Return the (x, y) coordinate for the center point of the cell that contains the specified text.  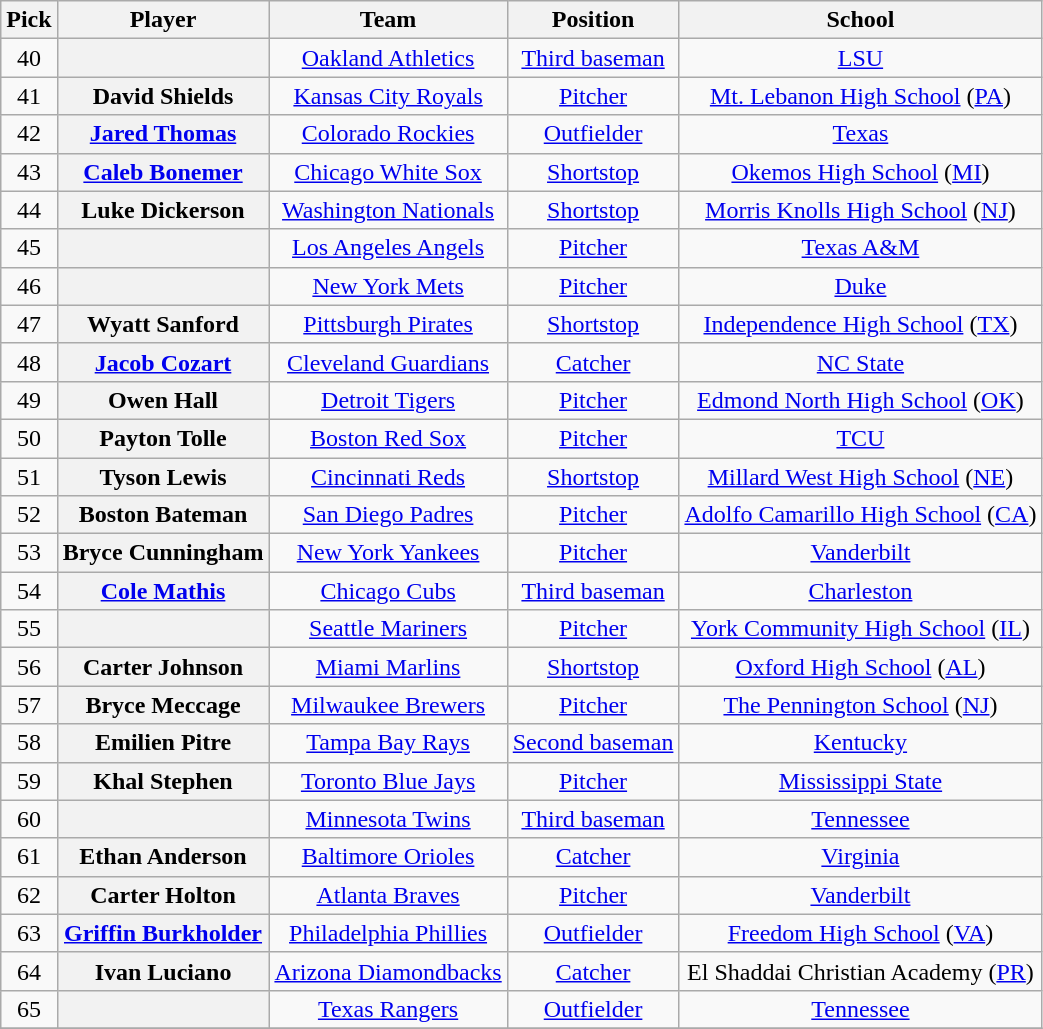
59 (29, 781)
62 (29, 895)
Khal Stephen (163, 781)
Baltimore Orioles (388, 857)
Bryce Cunningham (163, 553)
40 (29, 58)
Edmond North High School (OK) (860, 400)
Freedom High School (VA) (860, 933)
Ivan Luciano (163, 971)
Pick (29, 20)
San Diego Padres (388, 515)
Los Angeles Angels (388, 248)
Carter Johnson (163, 667)
57 (29, 705)
Carter Holton (163, 895)
LSU (860, 58)
New York Mets (388, 286)
53 (29, 553)
Owen Hall (163, 400)
Bryce Meccage (163, 705)
Charleston (860, 591)
Oakland Athletics (388, 58)
Payton Tolle (163, 438)
Boston Bateman (163, 515)
Washington Nationals (388, 210)
Wyatt Sanford (163, 324)
Okemos High School (MI) (860, 172)
43 (29, 172)
Oxford High School (AL) (860, 667)
Minnesota Twins (388, 819)
Team (388, 20)
David Shields (163, 96)
Second baseman (593, 743)
Cincinnati Reds (388, 477)
Caleb Bonemer (163, 172)
Miami Marlins (388, 667)
60 (29, 819)
Tampa Bay Rays (388, 743)
New York Yankees (388, 553)
61 (29, 857)
Griffin Burkholder (163, 933)
65 (29, 1009)
55 (29, 629)
Morris Knolls High School (NJ) (860, 210)
Ethan Anderson (163, 857)
49 (29, 400)
Atlanta Braves (388, 895)
Independence High School (TX) (860, 324)
NC State (860, 362)
Texas (860, 134)
Millard West High School (NE) (860, 477)
Colorado Rockies (388, 134)
Luke Dickerson (163, 210)
Toronto Blue Jays (388, 781)
Mt. Lebanon High School (PA) (860, 96)
Milwaukee Brewers (388, 705)
Virginia (860, 857)
TCU (860, 438)
Chicago Cubs (388, 591)
58 (29, 743)
Kansas City Royals (388, 96)
64 (29, 971)
Texas A&M (860, 248)
El Shaddai Christian Academy (PR) (860, 971)
Detroit Tigers (388, 400)
42 (29, 134)
York Community High School (IL) (860, 629)
45 (29, 248)
Mississippi State (860, 781)
Arizona Diamondbacks (388, 971)
Player (163, 20)
56 (29, 667)
Kentucky (860, 743)
Cole Mathis (163, 591)
47 (29, 324)
Emilien Pitre (163, 743)
41 (29, 96)
51 (29, 477)
Jared Thomas (163, 134)
63 (29, 933)
Seattle Mariners (388, 629)
Philadelphia Phillies (388, 933)
Boston Red Sox (388, 438)
School (860, 20)
Tyson Lewis (163, 477)
Duke (860, 286)
Texas Rangers (388, 1009)
Position (593, 20)
44 (29, 210)
Pittsburgh Pirates (388, 324)
The Pennington School (NJ) (860, 705)
54 (29, 591)
48 (29, 362)
46 (29, 286)
Chicago White Sox (388, 172)
50 (29, 438)
Jacob Cozart (163, 362)
52 (29, 515)
Adolfo Camarillo High School (CA) (860, 515)
Cleveland Guardians (388, 362)
